Determine the [x, y] coordinate at the center of the cell enclosing the given text.  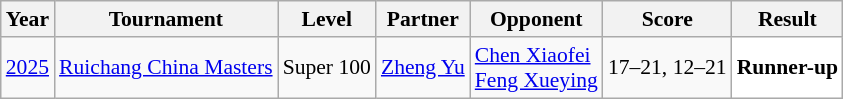
Tournament [166, 19]
Ruichang China Masters [166, 68]
Score [668, 19]
17–21, 12–21 [668, 68]
Zheng Yu [423, 68]
Runner-up [788, 68]
Level [327, 19]
Year [28, 19]
2025 [28, 68]
Chen Xiaofei Feng Xueying [536, 68]
Partner [423, 19]
Super 100 [327, 68]
Opponent [536, 19]
Result [788, 19]
